Scan for the cell matching the given text and deliver its (X, Y) coordinate at center. 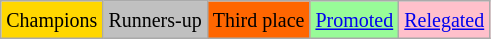
Champions (52, 20)
Runners-up (155, 20)
Relegated (444, 20)
Third place (258, 20)
Promoted (354, 20)
